For the text-containing cell, return its midpoint in [x, y] coordinate format. 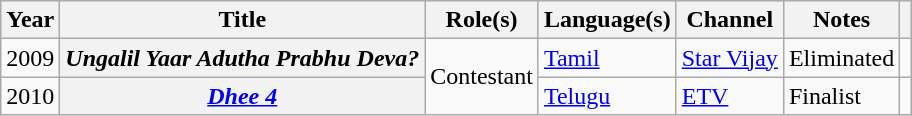
Channel [730, 20]
Eliminated [841, 58]
Dhee 4 [242, 96]
Notes [841, 20]
Star Vijay [730, 58]
Telugu [607, 96]
Ungalil Yaar Adutha Prabhu Deva? [242, 58]
Language(s) [607, 20]
2009 [30, 58]
Title [242, 20]
ETV [730, 96]
Finalist [841, 96]
Contestant [482, 77]
Year [30, 20]
Tamil [607, 58]
2010 [30, 96]
Role(s) [482, 20]
